Output the (X, Y) coordinate of the center of the cell containing the given text.  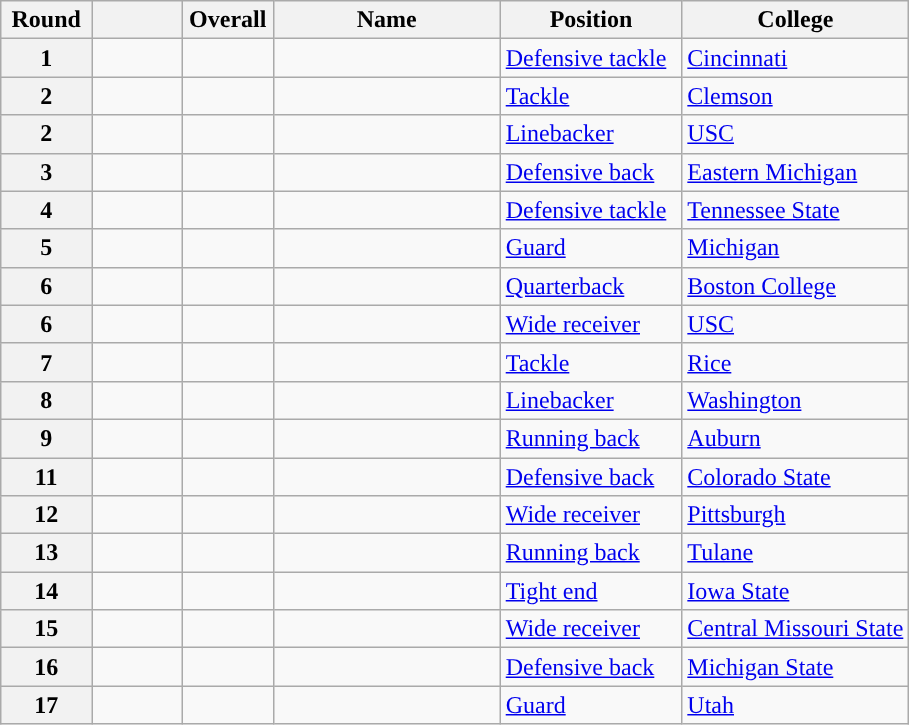
Boston College (796, 286)
14 (46, 591)
Tight end (591, 591)
4 (46, 210)
12 (46, 515)
Clemson (796, 96)
Washington (796, 400)
Iowa State (796, 591)
8 (46, 400)
Colorado State (796, 477)
13 (46, 553)
Pittsburgh (796, 515)
Cincinnati (796, 58)
Overall (228, 20)
Tennessee State (796, 210)
Utah (796, 705)
College (796, 20)
15 (46, 629)
3 (46, 172)
Eastern Michigan (796, 172)
Quarterback (591, 286)
Auburn (796, 438)
Tulane (796, 553)
9 (46, 438)
Rice (796, 362)
Michigan (796, 248)
Position (591, 20)
16 (46, 667)
17 (46, 705)
Michigan State (796, 667)
7 (46, 362)
Central Missouri State (796, 629)
Round (46, 20)
Name (386, 20)
5 (46, 248)
1 (46, 58)
11 (46, 477)
